Return [X, Y] of the center of cell containing provided text 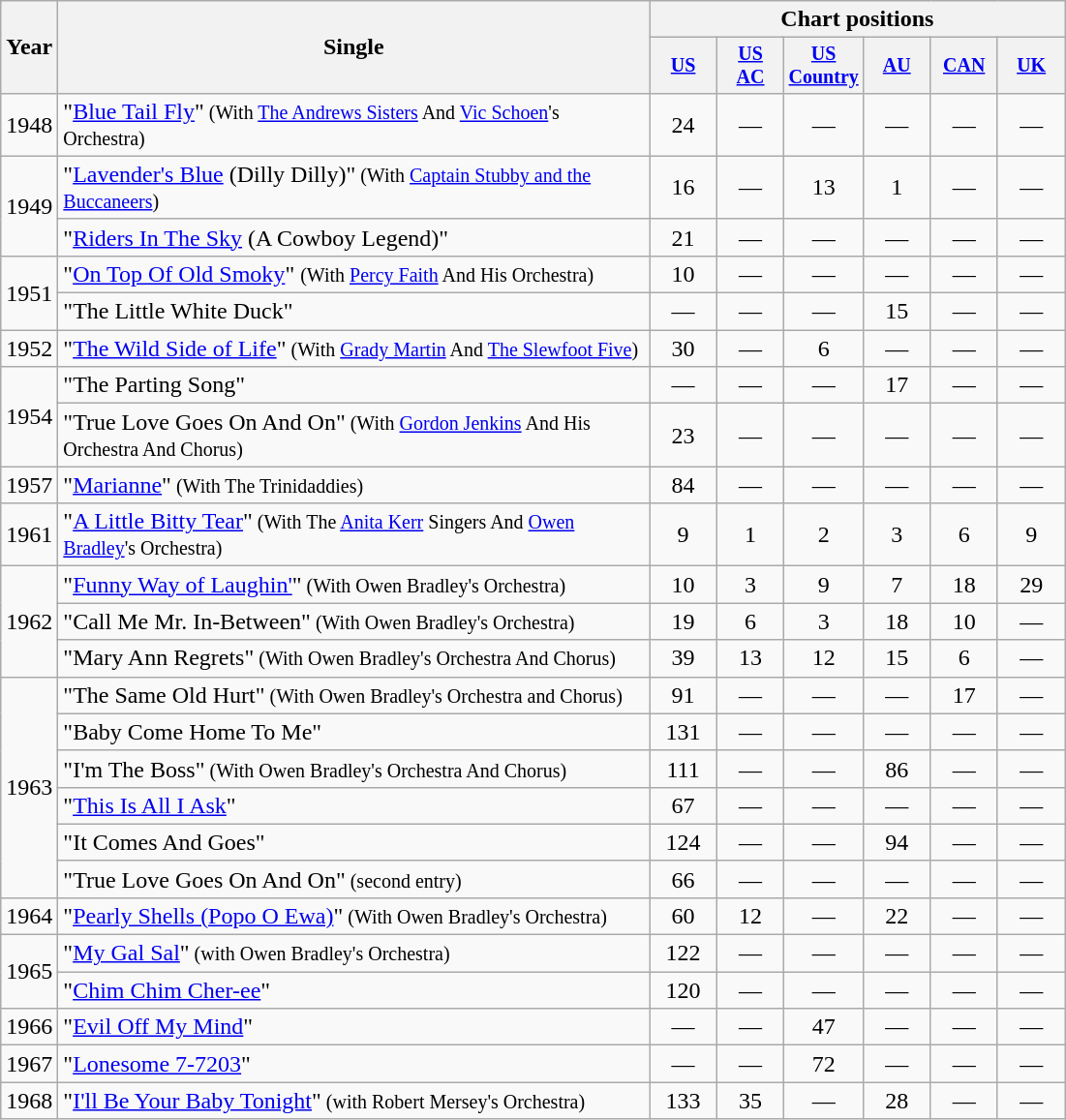
"Call Me Mr. In-Between" (With Owen Bradley's Orchestra) [354, 621]
1948 [29, 124]
"I'll Be Your Baby Tonight" (with Robert Mersey's Orchestra) [354, 1101]
"Marianne" (With The Trinidaddies) [354, 485]
"Riders In The Sky (A Cowboy Legend)" [354, 237]
1961 [29, 534]
"Baby Come Home To Me" [354, 732]
CAN [964, 66]
"The Little White Duck" [354, 312]
66 [684, 879]
67 [684, 805]
Year [29, 47]
"The Same Old Hurt" (With Owen Bradley's Orchestra and Chorus) [354, 695]
29 [1030, 585]
86 [897, 769]
19 [684, 621]
1966 [29, 1027]
91 [684, 695]
"The Parting Song" [354, 385]
"It Comes And Goes" [354, 842]
"True Love Goes On And On" (second entry) [354, 879]
124 [684, 842]
"A Little Bitty Tear" (With The Anita Kerr Singers And Owen Bradley's Orchestra) [354, 534]
1968 [29, 1101]
60 [684, 916]
"This Is All I Ask" [354, 805]
131 [684, 732]
16 [684, 188]
7 [897, 585]
"Lonesome 7-7203" [354, 1064]
39 [684, 658]
"On Top Of Old Smoky" (With Percy Faith And His Orchestra) [354, 274]
23 [684, 436]
"True Love Goes On And On" (With Gordon Jenkins And His Orchestra And Chorus) [354, 436]
US [684, 66]
USAC [749, 66]
"Chim Chim Cher-ee" [354, 990]
"Blue Tail Fly" (With The Andrews Sisters And Vic Schoen's Orchestra) [354, 124]
1957 [29, 485]
47 [824, 1027]
"Pearly Shells (Popo O Ewa)" (With Owen Bradley's Orchestra) [354, 916]
US Country [824, 66]
Single [354, 47]
1962 [29, 621]
"Mary Ann Regrets" (With Owen Bradley's Orchestra And Chorus) [354, 658]
133 [684, 1101]
35 [749, 1101]
"I'm The Boss" (With Owen Bradley's Orchestra And Chorus) [354, 769]
1949 [29, 205]
1964 [29, 916]
"Funny Way of Laughin'" (With Owen Bradley's Orchestra) [354, 585]
AU [897, 66]
120 [684, 990]
UK [1030, 66]
24 [684, 124]
30 [684, 348]
"The Wild Side of Life" (With Grady Martin And The Slewfoot Five) [354, 348]
72 [824, 1064]
"Evil Off My Mind" [354, 1027]
122 [684, 954]
1954 [29, 416]
1951 [29, 292]
111 [684, 769]
1963 [29, 787]
"Lavender's Blue (Dilly Dilly)" (With Captain Stubby and the Buccaneers) [354, 188]
22 [897, 916]
21 [684, 237]
Chart positions [858, 19]
94 [897, 842]
1952 [29, 348]
84 [684, 485]
28 [897, 1101]
"My Gal Sal" (with Owen Bradley's Orchestra) [354, 954]
2 [824, 534]
1967 [29, 1064]
1965 [29, 972]
